Determine the (x, y) coordinate at the center of the cell enclosing the given text.  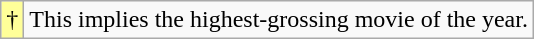
This implies the highest-grossing movie of the year. (279, 20)
† (12, 20)
